For the text-containing cell, return its midpoint in (x, y) coordinate format. 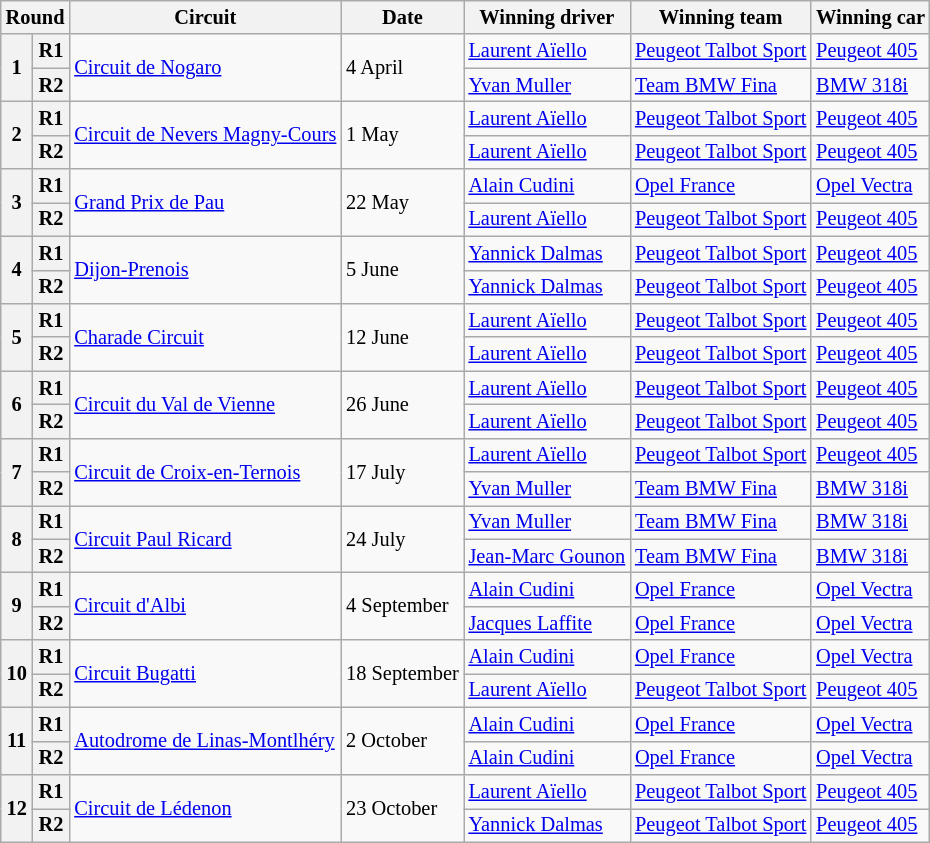
Charade Circuit (205, 336)
Dijon-Prenois (205, 270)
12 June (402, 336)
4 September (402, 606)
23 October (402, 808)
Circuit de Nogaro (205, 68)
26 June (402, 404)
17 July (402, 472)
12 (17, 808)
3 (17, 202)
7 (17, 472)
6 (17, 404)
2 October (402, 740)
Circuit de Lédenon (205, 808)
Winning team (720, 17)
1 May (402, 134)
1 (17, 68)
18 September (402, 674)
5 June (402, 270)
Circuit de Croix-en-Ternois (205, 472)
9 (17, 606)
2 (17, 134)
Circuit Bugatti (205, 674)
24 July (402, 538)
Circuit d'Albi (205, 606)
Jacques Laffite (547, 623)
Circuit de Nevers Magny-Cours (205, 134)
5 (17, 336)
10 (17, 674)
Circuit du Val de Vienne (205, 404)
Round (36, 17)
4 April (402, 68)
Winning car (870, 17)
22 May (402, 202)
Grand Prix de Pau (205, 202)
Autodrome de Linas-Montlhéry (205, 740)
Circuit (205, 17)
Date (402, 17)
Winning driver (547, 17)
8 (17, 538)
11 (17, 740)
4 (17, 270)
Circuit Paul Ricard (205, 538)
Jean-Marc Gounon (547, 556)
